Pinpoint the cell where the given text exists, returning its (x, y) midpoint coordinate. 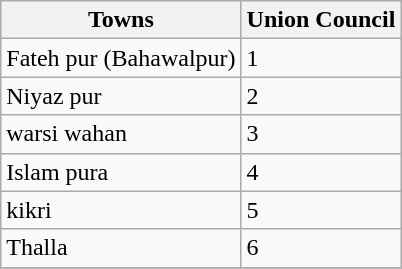
Islam pura (121, 172)
warsi wahan (121, 134)
Thalla (121, 248)
Fateh pur (Bahawalpur) (121, 58)
Union Council (321, 20)
5 (321, 210)
3 (321, 134)
1 (321, 58)
2 (321, 96)
6 (321, 248)
kikri (121, 210)
Towns (121, 20)
4 (321, 172)
Niyaz pur (121, 96)
